Return the [X, Y] coordinate for the center point of the cell that contains the specified text.  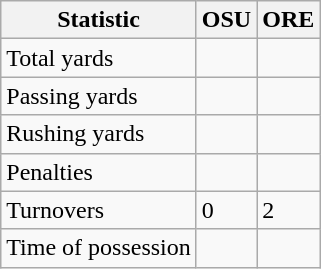
Rushing yards [99, 134]
Statistic [99, 20]
OSU [226, 20]
Passing yards [99, 96]
ORE [288, 20]
Time of possession [99, 248]
Turnovers [99, 210]
0 [226, 210]
2 [288, 210]
Penalties [99, 172]
Total yards [99, 58]
